Determine the (X, Y) coordinate at the center of the cell enclosing the given text.  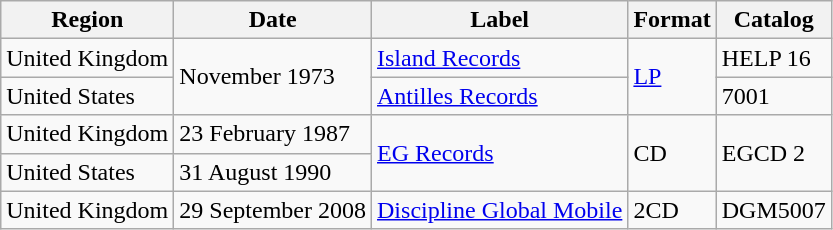
Region (88, 20)
23 February 1987 (273, 134)
7001 (774, 96)
Label (500, 20)
Date (273, 20)
EG Records (500, 153)
31 August 1990 (273, 172)
Catalog (774, 20)
29 September 2008 (273, 210)
HELP 16 (774, 58)
EGCD 2 (774, 153)
2CD (672, 210)
Antilles Records (500, 96)
Island Records (500, 58)
DGM5007 (774, 210)
CD (672, 153)
Format (672, 20)
Discipline Global Mobile (500, 210)
November 1973 (273, 77)
LP (672, 77)
